Locate the cell with the specified text and output its [x, y] center coordinate. 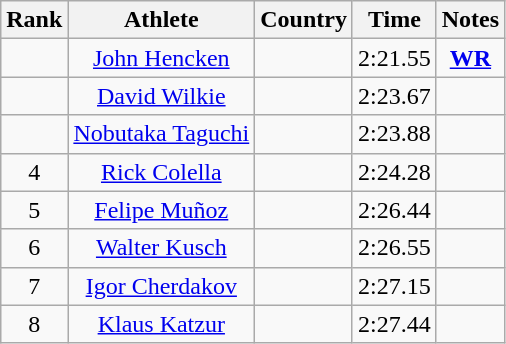
7 [34, 286]
8 [34, 324]
2:21.55 [394, 58]
Walter Kusch [162, 248]
Rick Colella [162, 172]
David Wilkie [162, 96]
6 [34, 248]
Notes [470, 20]
Rank [34, 20]
2:24.28 [394, 172]
2:23.88 [394, 134]
Country [304, 20]
Klaus Katzur [162, 324]
John Hencken [162, 58]
Felipe Muñoz [162, 210]
2:26.55 [394, 248]
2:23.67 [394, 96]
Athlete [162, 20]
2:27.15 [394, 286]
4 [34, 172]
Time [394, 20]
Nobutaka Taguchi [162, 134]
5 [34, 210]
WR [470, 58]
2:27.44 [394, 324]
2:26.44 [394, 210]
Igor Cherdakov [162, 286]
